Capture the cell that displays the provided text and extract its [X, Y] central coordinate. 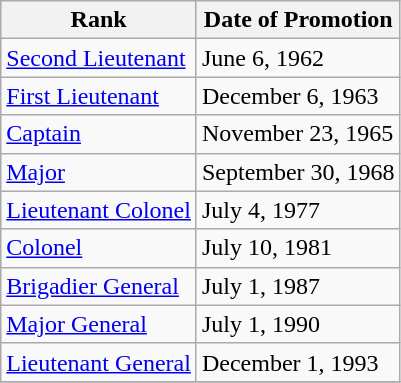
Second Lieutenant [99, 58]
Colonel [99, 248]
September 30, 1968 [298, 172]
July 1, 1990 [298, 324]
Date of Promotion [298, 20]
Major General [99, 324]
November 23, 1965 [298, 134]
June 6, 1962 [298, 58]
July 1, 1987 [298, 286]
Brigadier General [99, 286]
First Lieutenant [99, 96]
Captain [99, 134]
Rank [99, 20]
July 4, 1977 [298, 210]
July 10, 1981 [298, 248]
Lieutenant General [99, 362]
December 6, 1963 [298, 96]
December 1, 1993 [298, 362]
Lieutenant Colonel [99, 210]
Major [99, 172]
